Return (X, Y) of the center of cell containing provided text 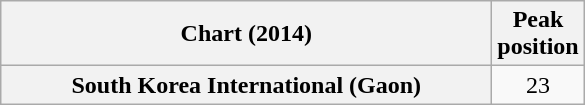
23 (538, 85)
Chart (2014) (246, 34)
Peakposition (538, 34)
South Korea International (Gaon) (246, 85)
